Search for the cell housing the specified text and yield its (X, Y) center coordinate. 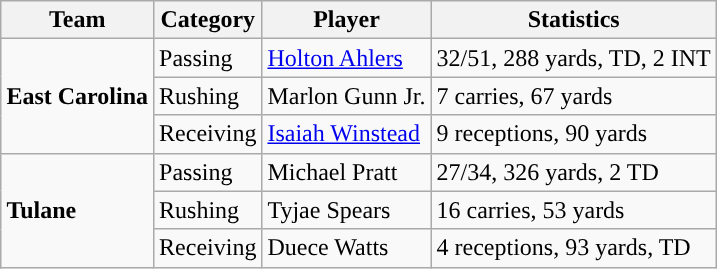
Team (78, 20)
4 receptions, 93 yards, TD (574, 248)
Player (346, 20)
Isaiah Winstead (346, 134)
Marlon Gunn Jr. (346, 96)
Duece Watts (346, 248)
Statistics (574, 20)
Michael Pratt (346, 172)
32/51, 288 yards, TD, 2 INT (574, 58)
16 carries, 53 yards (574, 210)
27/34, 326 yards, 2 TD (574, 172)
Tyjae Spears (346, 210)
Category (208, 20)
Holton Ahlers (346, 58)
East Carolina (78, 96)
Tulane (78, 210)
7 carries, 67 yards (574, 96)
9 receptions, 90 yards (574, 134)
